Provide the (x, y) coordinate of the cell's center where the given text is located.  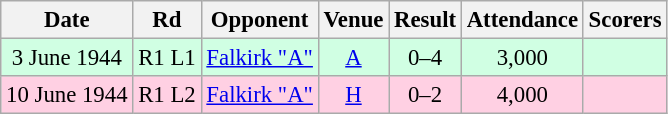
0–4 (426, 58)
Attendance (522, 20)
R1 L1 (167, 58)
Opponent (260, 20)
4,000 (522, 95)
Date (67, 20)
H (354, 95)
3,000 (522, 58)
Venue (354, 20)
3 June 1944 (67, 58)
0–2 (426, 95)
A (354, 58)
10 June 1944 (67, 95)
Rd (167, 20)
Result (426, 20)
Scorers (625, 20)
R1 L2 (167, 95)
